Detect which cell encompasses the target text, then output its (X, Y) center coordinate. 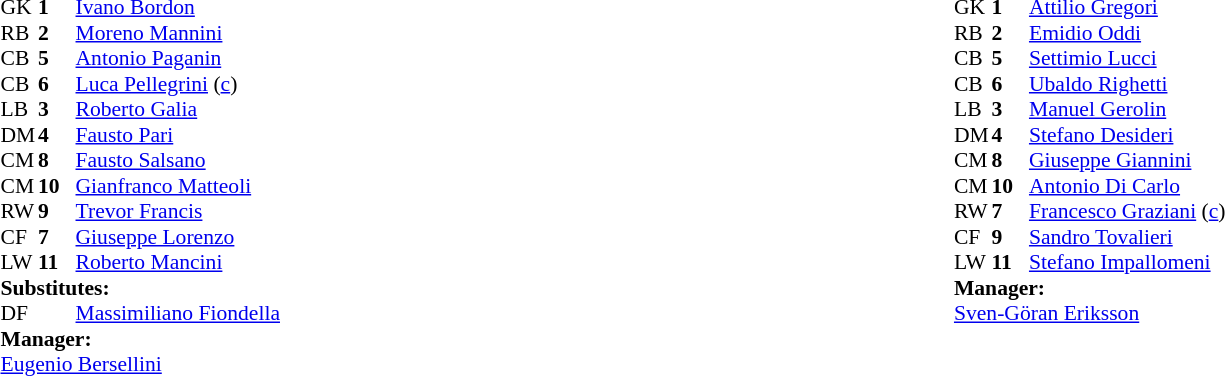
Manager: (140, 339)
Fausto Salsano (178, 161)
Moreno Mannini (178, 33)
Luca Pellegrini (c) (178, 84)
Gianfranco Matteoli (178, 186)
Giuseppe Lorenzo (178, 237)
DF (20, 313)
Antonio Paganin (178, 59)
Substitutes: (140, 288)
Roberto Mancini (178, 263)
Massimiliano Fiondella (178, 313)
Fausto Pari (178, 135)
Trevor Francis (178, 211)
Roberto Galia (178, 109)
